Search for the cell housing the specified text and yield its (X, Y) center coordinate. 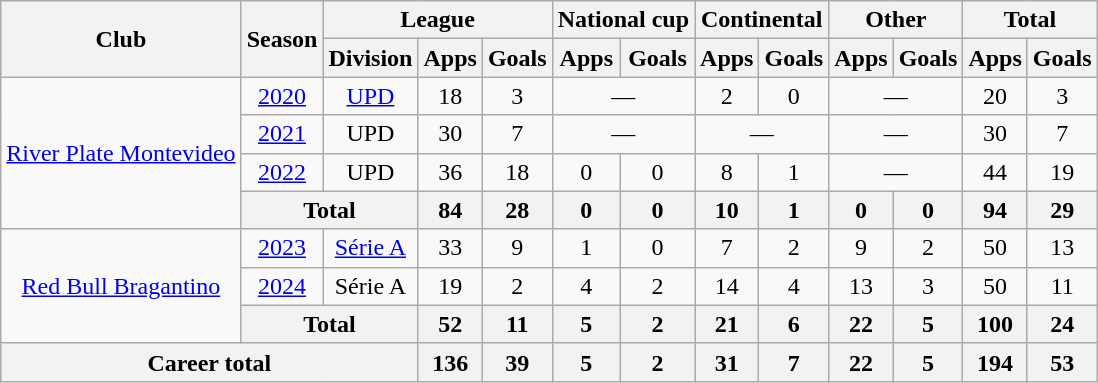
Red Bull Bragantino (121, 286)
Season (282, 39)
100 (995, 324)
53 (1062, 362)
52 (450, 324)
84 (450, 210)
21 (727, 324)
39 (517, 362)
Career total (210, 362)
2024 (282, 286)
14 (727, 286)
2021 (282, 134)
River Plate Montevideo (121, 153)
31 (727, 362)
League (438, 20)
36 (450, 172)
National cup (623, 20)
Continental (762, 20)
28 (517, 210)
8 (727, 172)
6 (794, 324)
2023 (282, 248)
29 (1062, 210)
Division (370, 58)
44 (995, 172)
2020 (282, 96)
Club (121, 39)
2022 (282, 172)
20 (995, 96)
194 (995, 362)
94 (995, 210)
Other (896, 20)
10 (727, 210)
24 (1062, 324)
33 (450, 248)
136 (450, 362)
